Detect which cell encompasses the target text, then output its [x, y] center coordinate. 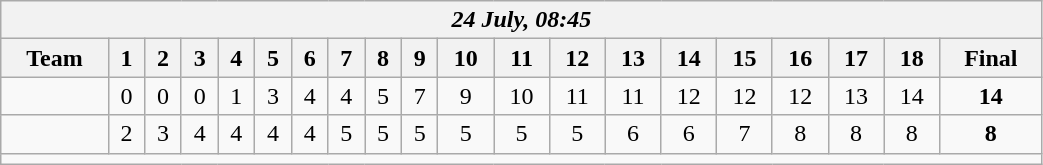
18 [912, 58]
Team [54, 58]
15 [745, 58]
16 [800, 58]
17 [856, 58]
Final [991, 58]
24 July, 08:45 [522, 20]
